Locate the cell with the specified text and output its [x, y] center coordinate. 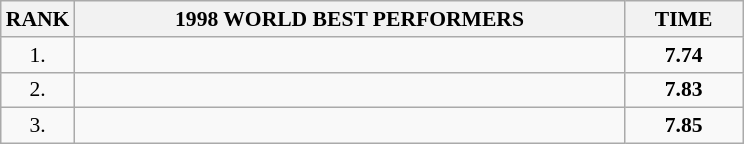
1998 WORLD BEST PERFORMERS [349, 19]
RANK [38, 19]
7.83 [684, 90]
3. [38, 126]
7.74 [684, 55]
1. [38, 55]
2. [38, 90]
TIME [684, 19]
7.85 [684, 126]
